Pinpoint the cell where the given text exists, returning its (x, y) midpoint coordinate. 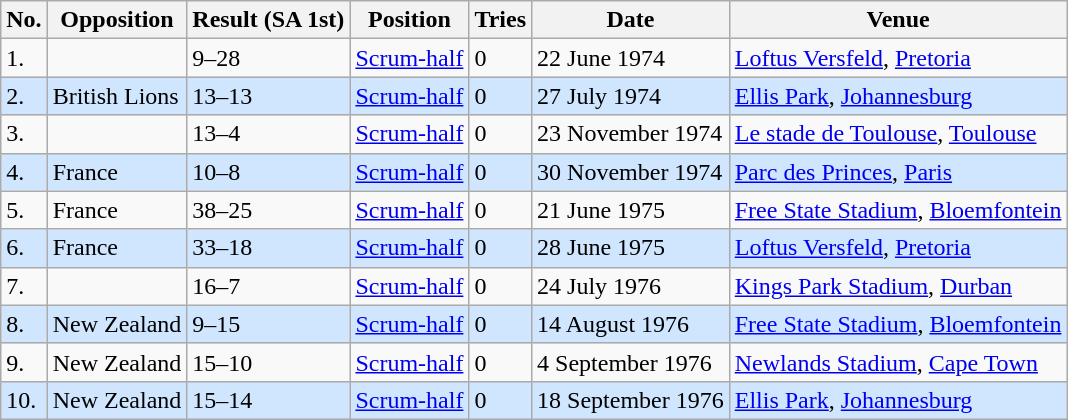
28 June 1975 (631, 248)
14 August 1976 (631, 324)
6. (24, 248)
15–14 (268, 400)
No. (24, 20)
33–18 (268, 248)
13–13 (268, 96)
4 September 1976 (631, 362)
10. (24, 400)
8. (24, 324)
1. (24, 58)
27 July 1974 (631, 96)
23 November 1974 (631, 134)
Date (631, 20)
Parc des Princes, Paris (898, 172)
22 June 1974 (631, 58)
7. (24, 286)
18 September 1976 (631, 400)
Position (410, 20)
13–4 (268, 134)
16–7 (268, 286)
3. (24, 134)
9. (24, 362)
5. (24, 210)
10–8 (268, 172)
Opposition (117, 20)
15–10 (268, 362)
24 July 1976 (631, 286)
30 November 1974 (631, 172)
9–28 (268, 58)
21 June 1975 (631, 210)
Venue (898, 20)
9–15 (268, 324)
4. (24, 172)
Result (SA 1st) (268, 20)
Tries (500, 20)
38–25 (268, 210)
British Lions (117, 96)
2. (24, 96)
Kings Park Stadium, Durban (898, 286)
Le stade de Toulouse, Toulouse (898, 134)
Newlands Stadium, Cape Town (898, 362)
